Detect which cell encompasses the target text, then output its [x, y] center coordinate. 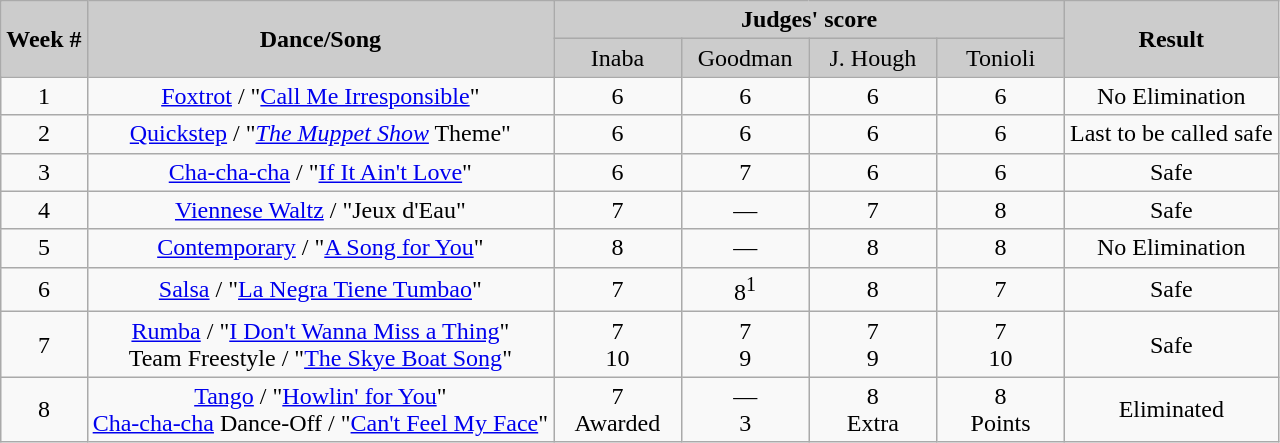
3 [44, 172]
Quickstep / "The Muppet Show Theme" [320, 134]
Judges' score [810, 20]
Rumba / "I Don't Wanna Miss a Thing"Team Freestyle / "The Skye Boat Song" [320, 344]
Eliminated [1171, 410]
Foxtrot / "Call Me Irresponsible" [320, 96]
Tonioli [1001, 58]
Inaba [618, 58]
8Points [1001, 410]
2 [44, 134]
7Awarded [618, 410]
8Extra [873, 410]
Result [1171, 39]
81 [745, 290]
5 [44, 248]
Viennese Waltz / "Jeux d'Eau" [320, 210]
Salsa / "La Negra Tiene Tumbao" [320, 290]
Last to be called safe [1171, 134]
Tango / "Howlin' for You"Cha-cha-cha Dance-Off / "Can't Feel My Face" [320, 410]
Week # [44, 39]
1 [44, 96]
—3 [745, 410]
J. Hough [873, 58]
Goodman [745, 58]
Cha-cha-cha / "If It Ain't Love" [320, 172]
4 [44, 210]
Contemporary / "A Song for You" [320, 248]
Dance/Song [320, 39]
